Provide the [x, y] coordinate of the cell's center where the given text is located.  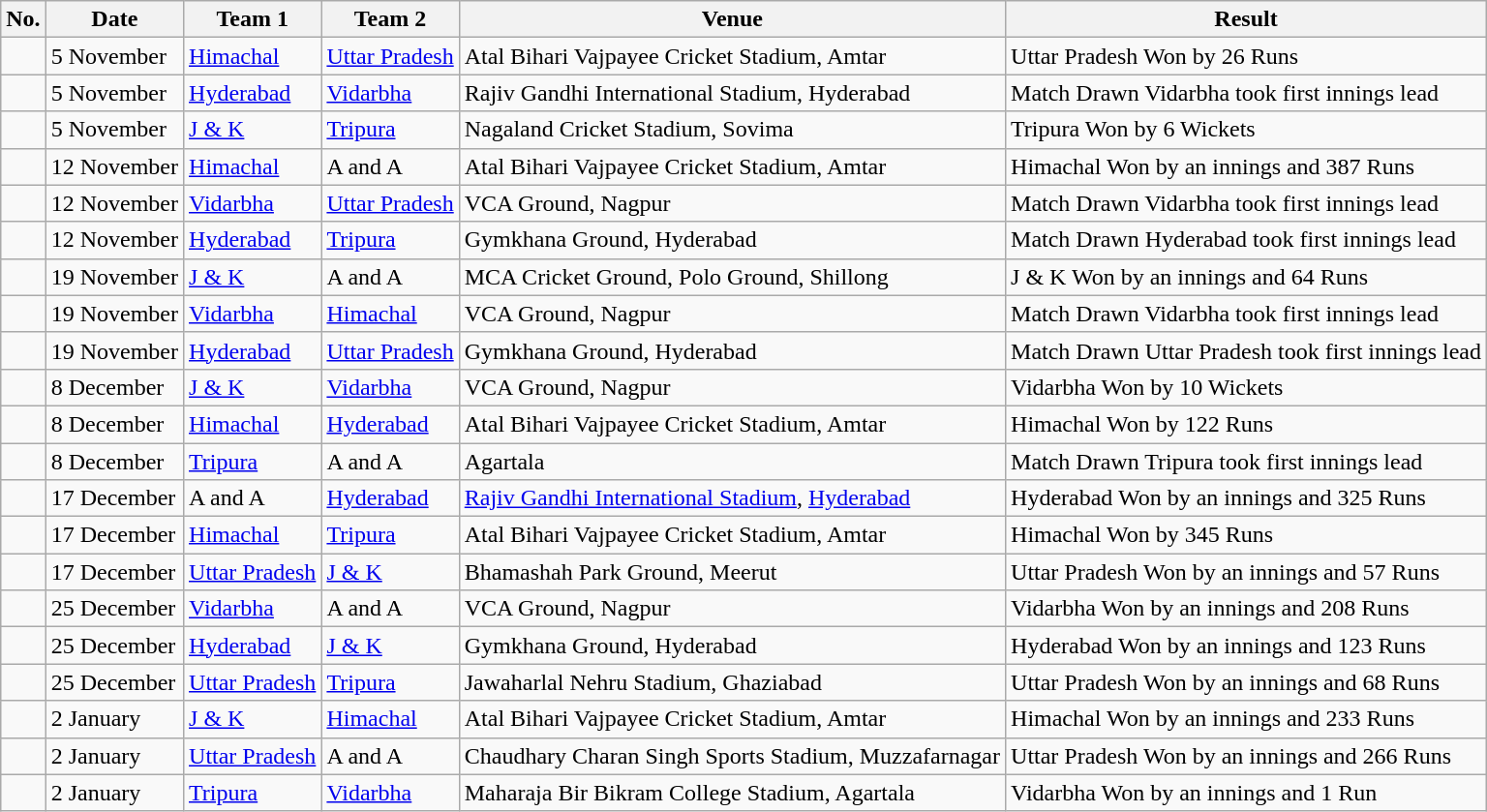
Match Drawn Tripura took first innings lead [1247, 462]
Hyderabad Won by an innings and 325 Runs [1247, 498]
No. [23, 19]
Tripura Won by 6 Wickets [1247, 130]
Match Drawn Uttar Pradesh took first innings lead [1247, 350]
Vidarbha Won by an innings and 1 Run [1247, 793]
Jawaharlal Nehru Stadium, Ghaziabad [732, 682]
Himachal Won by 122 Runs [1247, 424]
Bhamashah Park Ground, Meerut [732, 572]
Result [1247, 19]
Hyderabad Won by an innings and 123 Runs [1247, 646]
Uttar Pradesh Won by an innings and 266 Runs [1247, 756]
Himachal Won by an innings and 387 Runs [1247, 166]
Uttar Pradesh Won by an innings and 57 Runs [1247, 572]
Agartala [732, 462]
Date [114, 19]
Match Drawn Hyderabad took first innings lead [1247, 240]
Team 2 [390, 19]
Uttar Pradesh Won by 26 Runs [1247, 56]
J & K Won by an innings and 64 Runs [1247, 277]
Himachal Won by an innings and 233 Runs [1247, 719]
MCA Cricket Ground, Polo Ground, Shillong [732, 277]
Vidarbha Won by 10 Wickets [1247, 387]
Uttar Pradesh Won by an innings and 68 Runs [1247, 682]
Vidarbha Won by an innings and 208 Runs [1247, 609]
Maharaja Bir Bikram College Stadium, Agartala [732, 793]
Chaudhary Charan Singh Sports Stadium, Muzzafarnagar [732, 756]
Venue [732, 19]
Team 1 [253, 19]
Himachal Won by 345 Runs [1247, 535]
Nagaland Cricket Stadium, Sovima [732, 130]
